Extract the [X, Y] coordinate from the center of the cell holding the provided text.  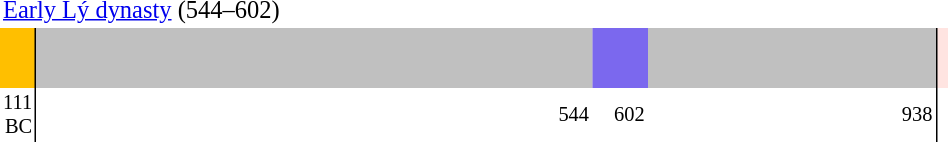
111 BC [18, 115]
602 [620, 115]
544 [314, 115]
938 [792, 115]
